From the cell containing the given text, extract its center point as (x, y) coordinate. 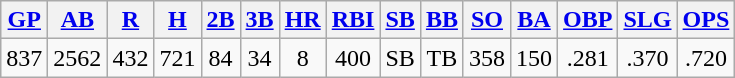
432 (130, 58)
150 (534, 58)
OPS (706, 20)
GP (24, 20)
.370 (648, 58)
SLG (648, 20)
84 (220, 58)
.281 (588, 58)
2562 (78, 58)
OBP (588, 20)
837 (24, 58)
RBI (353, 20)
SO (486, 20)
H (178, 20)
721 (178, 58)
BB (442, 20)
BA (534, 20)
2B (220, 20)
HR (302, 20)
358 (486, 58)
400 (353, 58)
34 (260, 58)
3B (260, 20)
AB (78, 20)
R (130, 20)
TB (442, 58)
.720 (706, 58)
8 (302, 58)
